Return [x, y] of the center of cell containing provided text 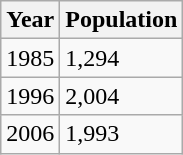
1,294 [122, 58]
1985 [30, 58]
1996 [30, 96]
2006 [30, 134]
Population [122, 20]
1,993 [122, 134]
2,004 [122, 96]
Year [30, 20]
